Search for the cell housing the specified text and yield its (X, Y) center coordinate. 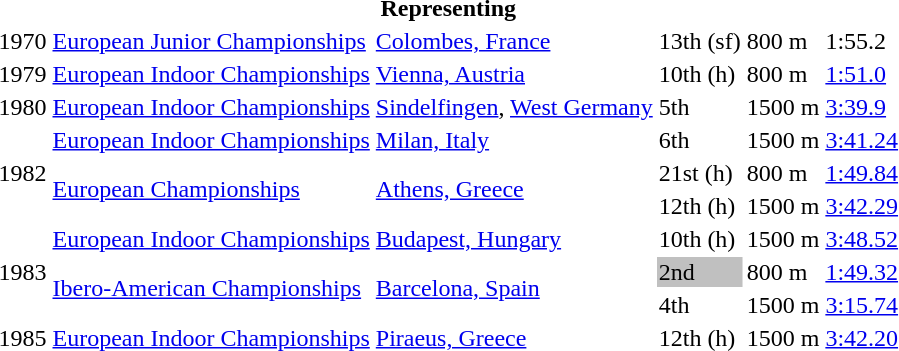
Barcelona, Spain (514, 288)
European Junior Championships (211, 41)
Sindelfingen, West Germany (514, 107)
Milan, Italy (514, 140)
Ibero-American Championships (211, 288)
4th (700, 305)
Colombes, France (514, 41)
Budapest, Hungary (514, 239)
European Championships (211, 190)
Athens, Greece (514, 190)
5th (700, 107)
2nd (700, 272)
6th (700, 140)
12th (h) (700, 206)
21st (h) (700, 173)
13th (sf) (700, 41)
Vienna, Austria (514, 74)
